For the text-containing cell, return its midpoint in [x, y] coordinate format. 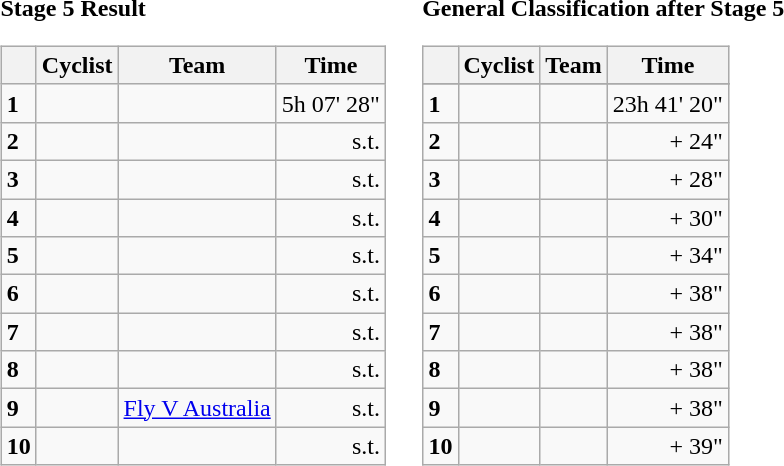
23h 41' 20" [668, 103]
+ 39" [668, 446]
+ 24" [668, 141]
+ 28" [668, 179]
Fly V Australia [197, 408]
5h 07' 28" [330, 103]
+ 30" [668, 217]
+ 34" [668, 256]
